Find where the given text appears and provide that cell's center as (X, Y) coordinate. 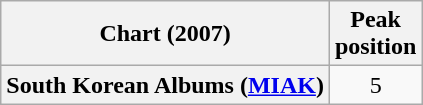
Chart (2007) (166, 34)
Peakposition (375, 34)
5 (375, 85)
South Korean Albums (MIAK) (166, 85)
